Search for the cell housing the specified text and yield its [X, Y] center coordinate. 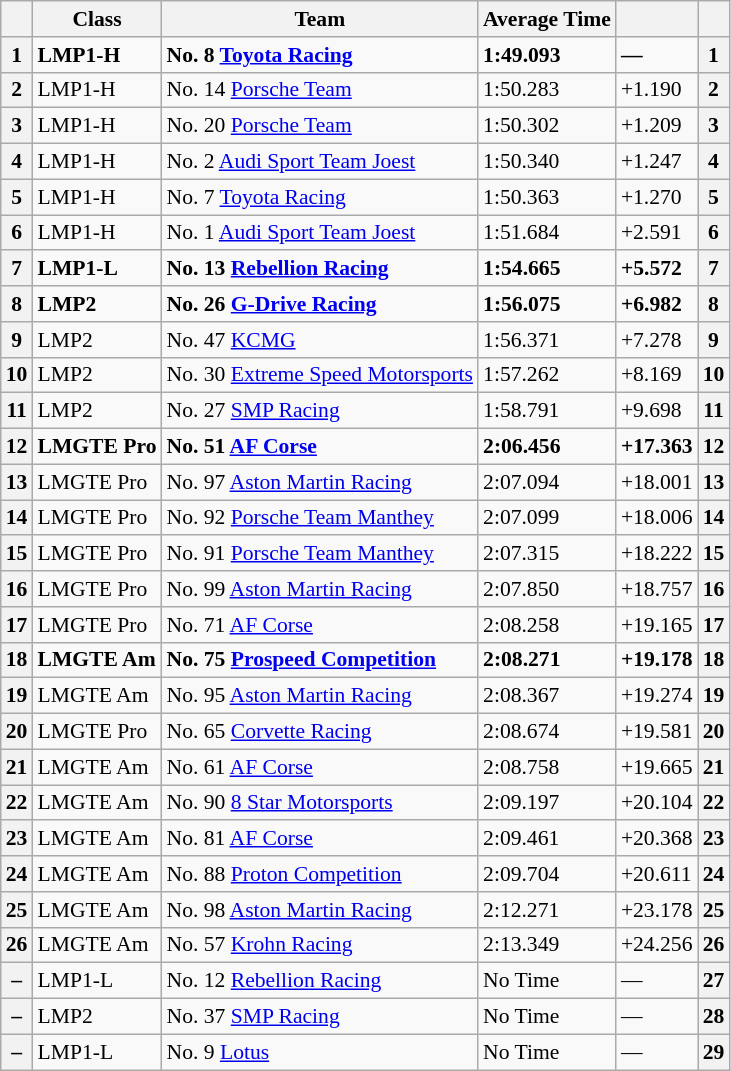
1:50.340 [547, 162]
+20.368 [657, 839]
2:06.456 [547, 447]
+9.698 [657, 411]
No. 9 Lotus [320, 1052]
+8.169 [657, 375]
+5.572 [657, 269]
Team [320, 19]
No. 71 AF Corse [320, 625]
+18.222 [657, 554]
+18.757 [657, 589]
No. 2 Audi Sport Team Joest [320, 162]
No. 14 Porsche Team [320, 90]
1:49.093 [547, 55]
1:56.075 [547, 304]
No. 97 Aston Martin Racing [320, 482]
No. 98 Aston Martin Racing [320, 910]
No. 57 Krohn Racing [320, 945]
No. 27 SMP Racing [320, 411]
2:08.271 [547, 660]
2:07.099 [547, 518]
2:08.758 [547, 767]
2:07.315 [547, 554]
1:50.363 [547, 197]
No. 81 AF Corse [320, 839]
+23.178 [657, 910]
No. 75 Prospeed Competition [320, 660]
+18.001 [657, 482]
No. 99 Aston Martin Racing [320, 589]
+1.247 [657, 162]
No. 65 Corvette Racing [320, 732]
No. 95 Aston Martin Racing [320, 696]
No. 61 AF Corse [320, 767]
+2.591 [657, 233]
No. 88 Proton Competition [320, 874]
+24.256 [657, 945]
No. 91 Porsche Team Manthey [320, 554]
Class [96, 19]
2:08.258 [547, 625]
No. 12 Rebellion Racing [320, 981]
No. 1 Audi Sport Team Joest [320, 233]
+1.209 [657, 126]
2:08.367 [547, 696]
+20.104 [657, 803]
29 [714, 1052]
2:09.461 [547, 839]
1:50.283 [547, 90]
27 [714, 981]
1:57.262 [547, 375]
+1.190 [657, 90]
+19.165 [657, 625]
2:08.674 [547, 732]
+19.274 [657, 696]
2:09.197 [547, 803]
2:07.850 [547, 589]
2:09.704 [547, 874]
+17.363 [657, 447]
1:56.371 [547, 340]
1:54.665 [547, 269]
+19.178 [657, 660]
+19.665 [657, 767]
No. 20 Porsche Team [320, 126]
No. 51 AF Corse [320, 447]
No. 90 8 Star Motorsports [320, 803]
2:13.349 [547, 945]
No. 47 KCMG [320, 340]
+19.581 [657, 732]
+18.006 [657, 518]
No. 8 Toyota Racing [320, 55]
No. 26 G-Drive Racing [320, 304]
1:58.791 [547, 411]
28 [714, 1017]
+7.278 [657, 340]
+6.982 [657, 304]
No. 92 Porsche Team Manthey [320, 518]
+1.270 [657, 197]
No. 13 Rebellion Racing [320, 269]
No. 30 Extreme Speed Motorsports [320, 375]
No. 37 SMP Racing [320, 1017]
2:07.094 [547, 482]
1:51.684 [547, 233]
+20.611 [657, 874]
2:12.271 [547, 910]
No. 7 Toyota Racing [320, 197]
1:50.302 [547, 126]
Average Time [547, 19]
